Find where the given text appears and provide that cell's center as [X, Y] coordinate. 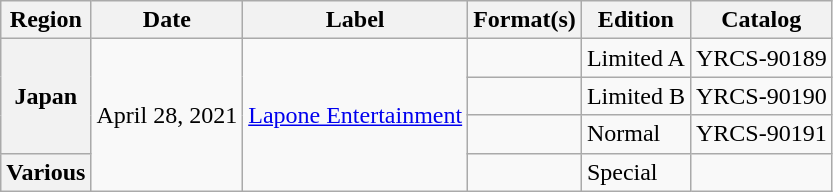
Catalog [761, 20]
Limited B [636, 96]
Label [356, 20]
Format(s) [525, 20]
Various [46, 172]
Region [46, 20]
Date [167, 20]
YRCS-90191 [761, 134]
Limited A [636, 58]
YRCS-90190 [761, 96]
Normal [636, 134]
Edition [636, 20]
Japan [46, 96]
YRCS-90189 [761, 58]
April 28, 2021 [167, 115]
Lapone Entertainment [356, 115]
Special [636, 172]
